Determine the [x, y] coordinate at the center of the cell enclosing the given text.  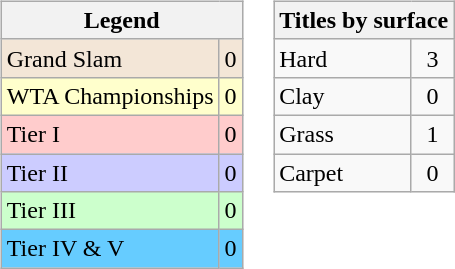
Clay [343, 96]
Tier II [110, 173]
Titles by surface [364, 20]
3 [432, 58]
WTA Championships [110, 96]
Grand Slam [110, 58]
Legend [122, 20]
1 [432, 134]
Hard [343, 58]
Grass [343, 134]
Tier I [110, 134]
Carpet [343, 173]
Tier III [110, 211]
Tier IV & V [110, 249]
